Return the [X, Y] coordinate for the center point of the cell that contains the specified text.  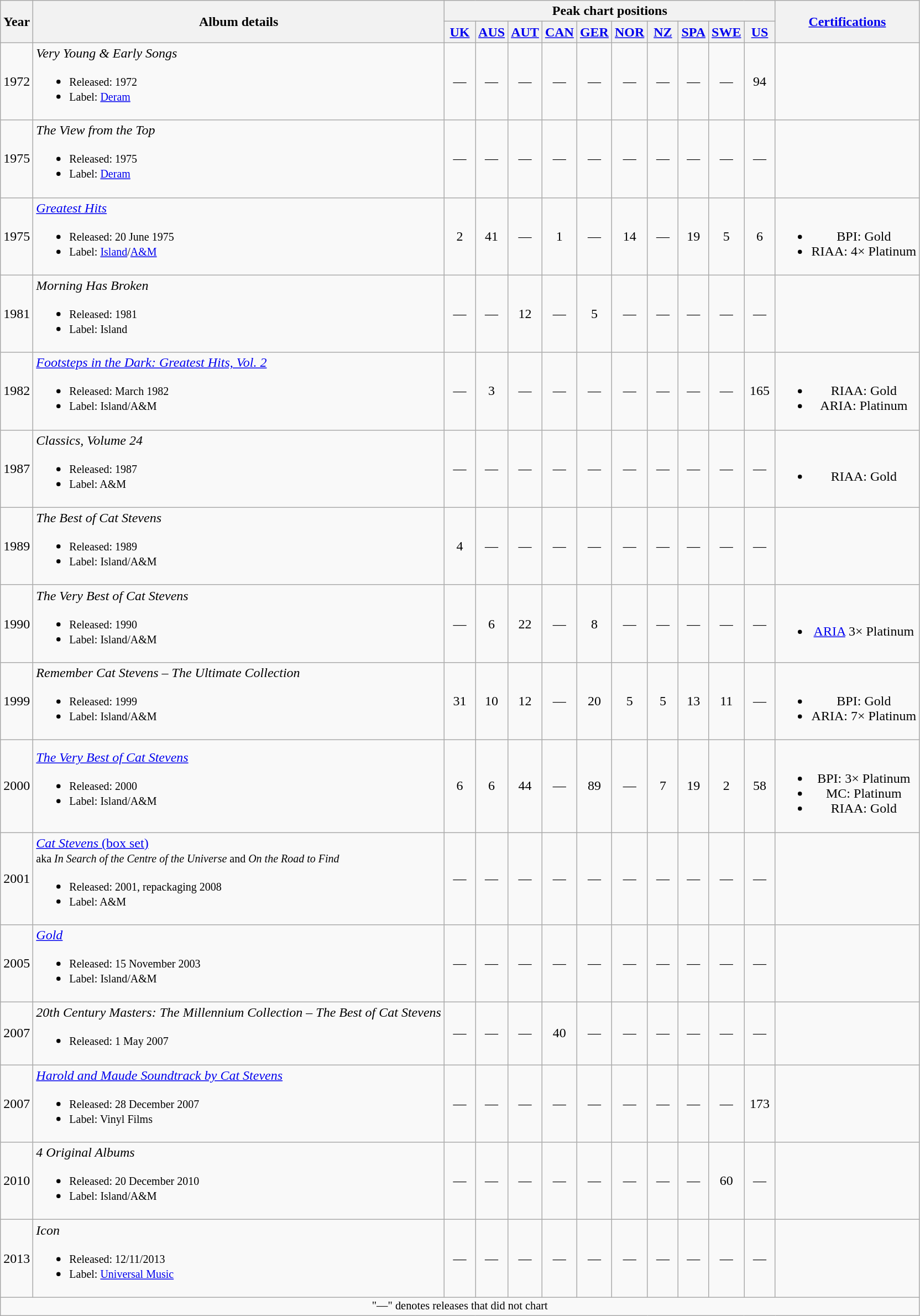
Cat Stevens (box set)aka In Search of the Centre of the Universe and On the Road to Find Released: 2001, repackaging 2008Label: A&M [239, 878]
1987 [17, 469]
The View from the TopReleased: 1975Label: Deram [239, 159]
CAN [560, 32]
1982 [17, 391]
SPA [693, 32]
31 [459, 701]
60 [726, 1181]
NOR [629, 32]
GoldReleased: 15 November 2003Label: Island/A&M [239, 964]
Harold and Maude Soundtrack by Cat StevensReleased: 28 December 2007Label: Vinyl Films [239, 1104]
40 [560, 1033]
RIAA: GoldARIA: Platinum [847, 391]
Certifications [847, 22]
44 [525, 786]
13 [693, 701]
Very Young & Early SongsReleased: 1972Label: Deram [239, 81]
20 [594, 701]
AUT [525, 32]
Greatest HitsReleased: 20 June 1975Label: Island/A&M [239, 236]
173 [760, 1104]
2005 [17, 964]
2010 [17, 1181]
2001 [17, 878]
AUS [492, 32]
The Best of Cat StevensReleased: 1989Label: Island/A&M [239, 546]
3 [492, 391]
RIAA: Gold [847, 469]
1999 [17, 701]
Peak chart positions [609, 11]
Classics, Volume 24Released: 1987Label: A&M [239, 469]
58 [760, 786]
22 [525, 623]
14 [629, 236]
1989 [17, 546]
4 Original AlbumsReleased: 20 December 2010Label: Island/A&M [239, 1181]
US [760, 32]
"—" denotes releases that did not chart [460, 1307]
1 [560, 236]
11 [726, 701]
BPI: GoldRIAA: 4× Platinum [847, 236]
4 [459, 546]
Year [17, 22]
ARIA 3× Platinum [847, 623]
NZ [663, 32]
7 [663, 786]
1972 [17, 81]
The Very Best of Cat StevensReleased: 1990Label: Island/A&M [239, 623]
BPI: 3× PlatinumMC: PlatinumRIAA: Gold [847, 786]
8 [594, 623]
41 [492, 236]
20th Century Masters: The Millennium Collection – The Best of Cat StevensReleased: 1 May 2007 [239, 1033]
Album details [239, 22]
GER [594, 32]
BPI: GoldARIA: 7× Platinum [847, 701]
1981 [17, 314]
IconReleased: 12/11/2013Label: Universal Music [239, 1258]
2000 [17, 786]
Footsteps in the Dark: Greatest Hits, Vol. 2Released: March 1982Label: Island/A&M [239, 391]
10 [492, 701]
2013 [17, 1258]
94 [760, 81]
SWE [726, 32]
The Very Best of Cat StevensReleased: 2000Label: Island/A&M [239, 786]
89 [594, 786]
Remember Cat Stevens – The Ultimate CollectionReleased: 1999Label: Island/A&M [239, 701]
1990 [17, 623]
UK [459, 32]
165 [760, 391]
Morning Has BrokenReleased: 1981Label: Island [239, 314]
